Identify which cell holds the provided text, then report its [X, Y] central coordinate. 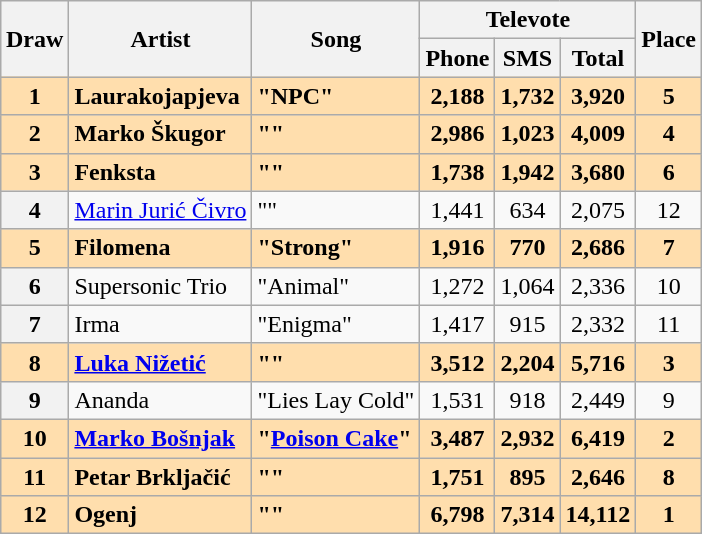
SMS [528, 58]
Fenksta [160, 172]
1,441 [458, 210]
7,314 [528, 515]
Irma [160, 324]
1,531 [458, 400]
Ananda [160, 400]
634 [528, 210]
1,738 [458, 172]
Draw [34, 39]
5,716 [598, 362]
3,487 [458, 438]
6,419 [598, 438]
1,942 [528, 172]
2,686 [598, 248]
918 [528, 400]
2,646 [598, 477]
2,932 [528, 438]
1,751 [458, 477]
915 [528, 324]
Place [669, 39]
1,916 [458, 248]
"Poison Cake" [336, 438]
Marko Škugor [160, 134]
Marin Jurić Čivro [160, 210]
1,272 [458, 286]
Ogenj [160, 515]
Song [336, 39]
Petar Brkljačić [160, 477]
Laurakojapjeva [160, 96]
4,009 [598, 134]
770 [528, 248]
895 [528, 477]
14,112 [598, 515]
6,798 [458, 515]
"Lies Lay Cold" [336, 400]
2,332 [598, 324]
3,680 [598, 172]
Televote [528, 20]
1,732 [528, 96]
2,336 [598, 286]
2,449 [598, 400]
"Strong" [336, 248]
Total [598, 58]
Artist [160, 39]
Luka Nižetić [160, 362]
"Animal" [336, 286]
1,023 [528, 134]
"NPC" [336, 96]
2,188 [458, 96]
2,075 [598, 210]
3,512 [458, 362]
2,986 [458, 134]
Phone [458, 58]
Marko Bošnjak [160, 438]
Filomena [160, 248]
2,204 [528, 362]
1,064 [528, 286]
"Enigma" [336, 324]
Supersonic Trio [160, 286]
1,417 [458, 324]
3,920 [598, 96]
